For the text-containing cell, return its midpoint in (X, Y) coordinate format. 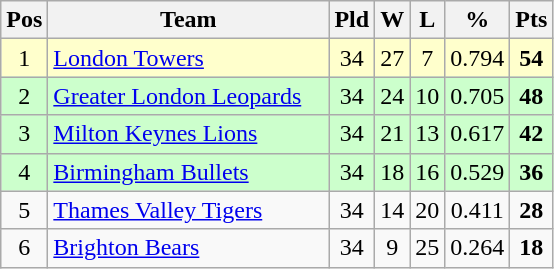
Birmingham Bullets (188, 172)
14 (392, 210)
21 (392, 134)
3 (24, 134)
48 (532, 96)
25 (428, 248)
13 (428, 134)
28 (532, 210)
0.705 (478, 96)
27 (392, 58)
4 (24, 172)
1 (24, 58)
Brighton Bears (188, 248)
0.794 (478, 58)
24 (392, 96)
5 (24, 210)
36 (532, 172)
% (478, 20)
54 (532, 58)
Pos (24, 20)
0.411 (478, 210)
Pld (352, 20)
10 (428, 96)
16 (428, 172)
0.529 (478, 172)
L (428, 20)
Pts (532, 20)
London Towers (188, 58)
9 (392, 248)
20 (428, 210)
0.617 (478, 134)
W (392, 20)
Milton Keynes Lions (188, 134)
2 (24, 96)
0.264 (478, 248)
Team (188, 20)
Thames Valley Tigers (188, 210)
6 (24, 248)
Greater London Leopards (188, 96)
42 (532, 134)
7 (428, 58)
